Provide the [x, y] coordinate of the cell's center where the given text is located.  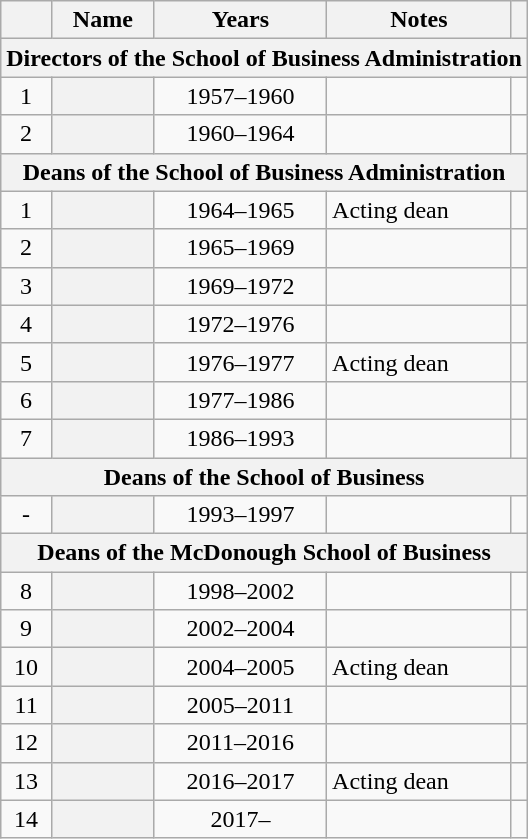
Notes [420, 20]
2002–2004 [240, 629]
1965–1969 [240, 248]
1976–1977 [240, 362]
2017– [240, 819]
1969–1972 [240, 286]
Deans of the McDonough School of Business [264, 553]
2011–2016 [240, 743]
2005–2011 [240, 705]
Directors of the School of Business Administration [264, 58]
13 [26, 781]
Deans of the School of Business [264, 477]
9 [26, 629]
12 [26, 743]
1986–1993 [240, 438]
7 [26, 438]
4 [26, 324]
1960–1964 [240, 134]
11 [26, 705]
1998–2002 [240, 591]
1993–1997 [240, 515]
8 [26, 591]
6 [26, 400]
5 [26, 362]
3 [26, 286]
1957–1960 [240, 96]
Deans of the School of Business Administration [264, 172]
Years [240, 20]
1972–1976 [240, 324]
Name [102, 20]
1964–1965 [240, 210]
- [26, 515]
10 [26, 667]
2016–2017 [240, 781]
1977–1986 [240, 400]
2004–2005 [240, 667]
14 [26, 819]
